Extract the (x, y) coordinate from the center of the cell holding the provided text.  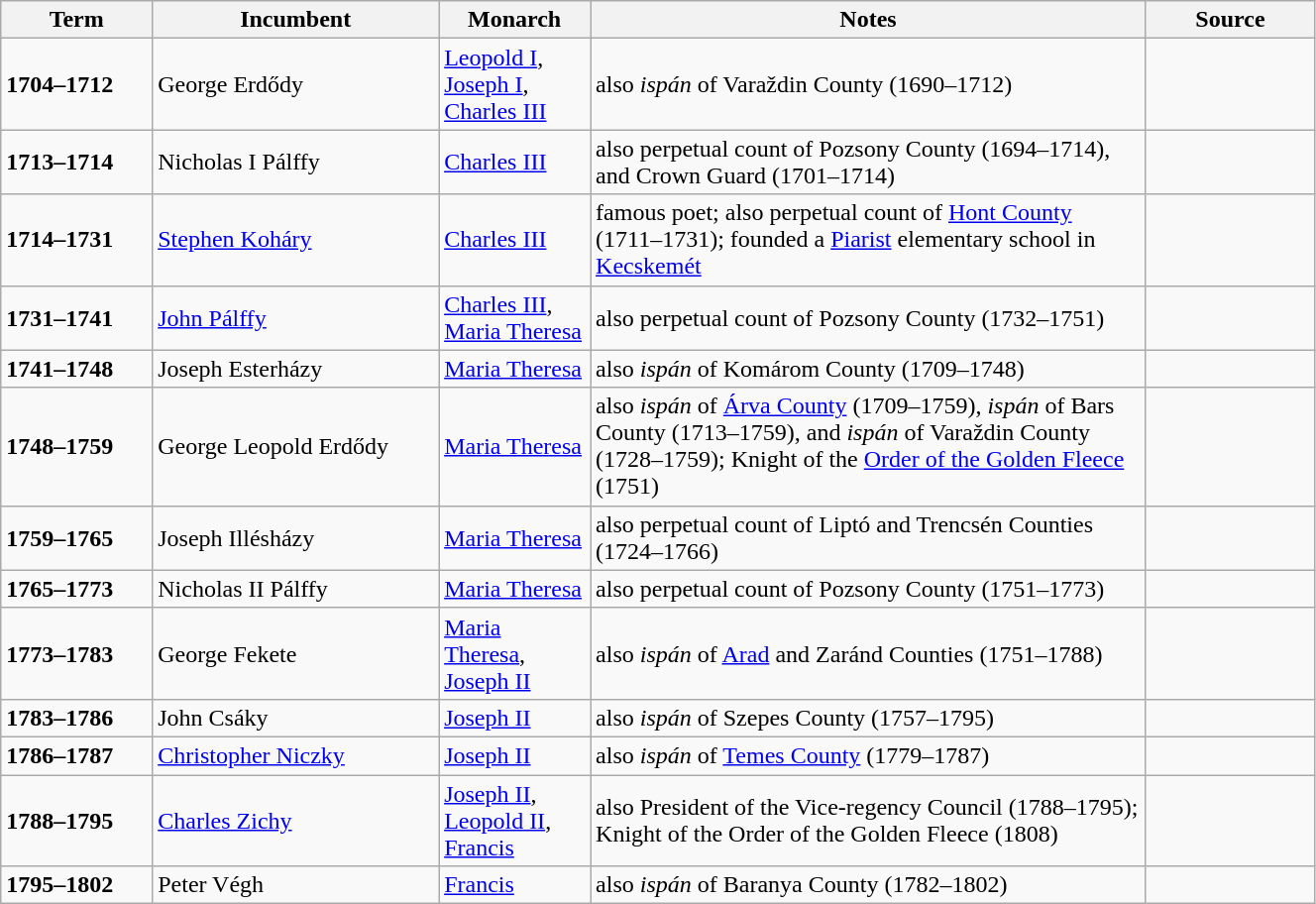
Christopher Niczky (295, 755)
1765–1773 (77, 589)
also ispán of Komárom County (1709–1748) (868, 369)
1731–1741 (77, 317)
1788–1795 (77, 821)
also ispán of Arad and Zaránd Counties (1751–1788) (868, 653)
Joseph II,Leopold II,Francis (515, 821)
Peter Végh (295, 885)
also ispán of Baranya County (1782–1802) (868, 885)
Nicholas II Pálffy (295, 589)
Incumbent (295, 20)
Joseph Illésházy (295, 537)
John Pálffy (295, 317)
Source (1230, 20)
Joseph Esterházy (295, 369)
also ispán of Szepes County (1757–1795) (868, 718)
also President of the Vice-regency Council (1788–1795); Knight of the Order of the Golden Fleece (1808) (868, 821)
also perpetual count of Pozsony County (1732–1751) (868, 317)
George Erdődy (295, 84)
Stephen Koháry (295, 240)
famous poet; also perpetual count of Hont County (1711–1731); founded a Piarist elementary school in Kecskemét (868, 240)
1786–1787 (77, 755)
Monarch (515, 20)
Nicholas I Pálffy (295, 163)
1773–1783 (77, 653)
1741–1748 (77, 369)
George Leopold Erdődy (295, 446)
also ispán of Temes County (1779–1787) (868, 755)
Leopold I,Joseph I,Charles III (515, 84)
1759–1765 (77, 537)
Charles III,Maria Theresa (515, 317)
also perpetual count of Liptó and Trencsén Counties (1724–1766) (868, 537)
also ispán of Varaždin County (1690–1712) (868, 84)
also perpetual count of Pozsony County (1751–1773) (868, 589)
Charles Zichy (295, 821)
1748–1759 (77, 446)
1713–1714 (77, 163)
Maria Theresa,Joseph II (515, 653)
Francis (515, 885)
1783–1786 (77, 718)
1795–1802 (77, 885)
1714–1731 (77, 240)
George Fekete (295, 653)
also perpetual count of Pozsony County (1694–1714), and Crown Guard (1701–1714) (868, 163)
Term (77, 20)
Notes (868, 20)
1704–1712 (77, 84)
John Csáky (295, 718)
